Capture the cell that displays the provided text and extract its [X, Y] central coordinate. 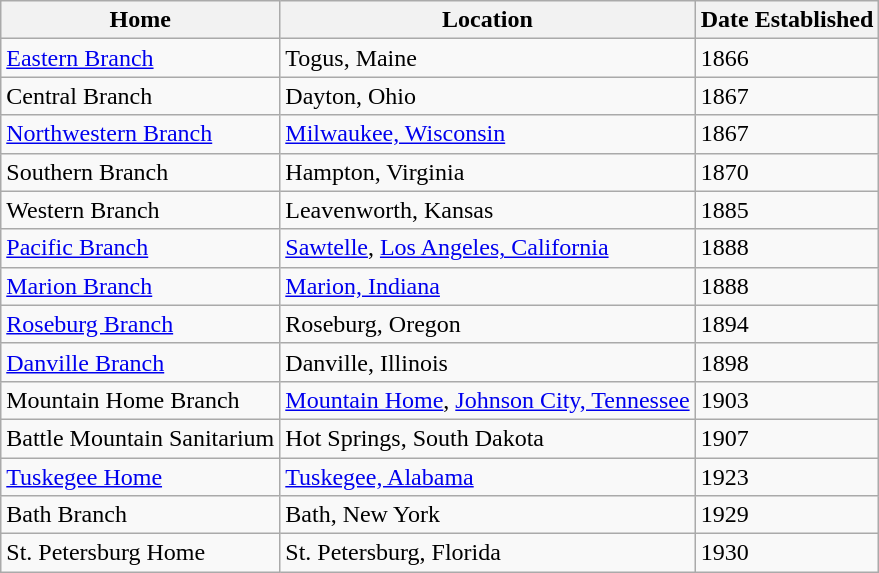
Tuskegee, Alabama [488, 477]
Hampton, Virginia [488, 172]
St. Petersburg, Florida [488, 553]
Tuskegee Home [140, 477]
Mountain Home, Johnson City, Tennessee [488, 400]
Home [140, 20]
Roseburg Branch [140, 324]
Marion Branch [140, 286]
1866 [787, 58]
1930 [787, 553]
Milwaukee, Wisconsin [488, 134]
Sawtelle, Los Angeles, California [488, 248]
Location [488, 20]
1898 [787, 362]
Eastern Branch [140, 58]
Togus, Maine [488, 58]
1923 [787, 477]
Northwestern Branch [140, 134]
1907 [787, 438]
Southern Branch [140, 172]
Mountain Home Branch [140, 400]
Danville Branch [140, 362]
Roseburg, Oregon [488, 324]
Bath, New York [488, 515]
Marion, Indiana [488, 286]
1885 [787, 210]
Bath Branch [140, 515]
Dayton, Ohio [488, 96]
Western Branch [140, 210]
St. Petersburg Home [140, 553]
Pacific Branch [140, 248]
1870 [787, 172]
1929 [787, 515]
Leavenworth, Kansas [488, 210]
Date Established [787, 20]
1894 [787, 324]
Battle Mountain Sanitarium [140, 438]
Central Branch [140, 96]
Danville, Illinois [488, 362]
1903 [787, 400]
Hot Springs, South Dakota [488, 438]
